Scan for the cell matching the given text and deliver its [x, y] coordinate at center. 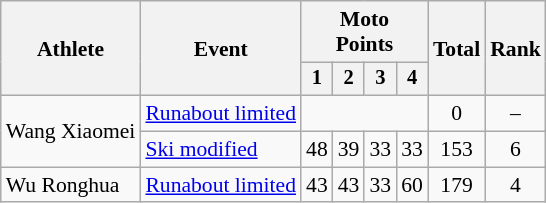
Event [220, 48]
1 [317, 79]
Total [456, 48]
Rank [516, 48]
Ski modified [220, 150]
6 [516, 150]
179 [456, 185]
0 [456, 114]
Wang Xiaomei [71, 132]
3 [380, 79]
2 [349, 79]
Wu Ronghua [71, 185]
48 [317, 150]
60 [412, 185]
39 [349, 150]
– [516, 114]
Moto Points [364, 32]
Athlete [71, 48]
153 [456, 150]
